From the cell containing the given text, extract its center point as (X, Y) coordinate. 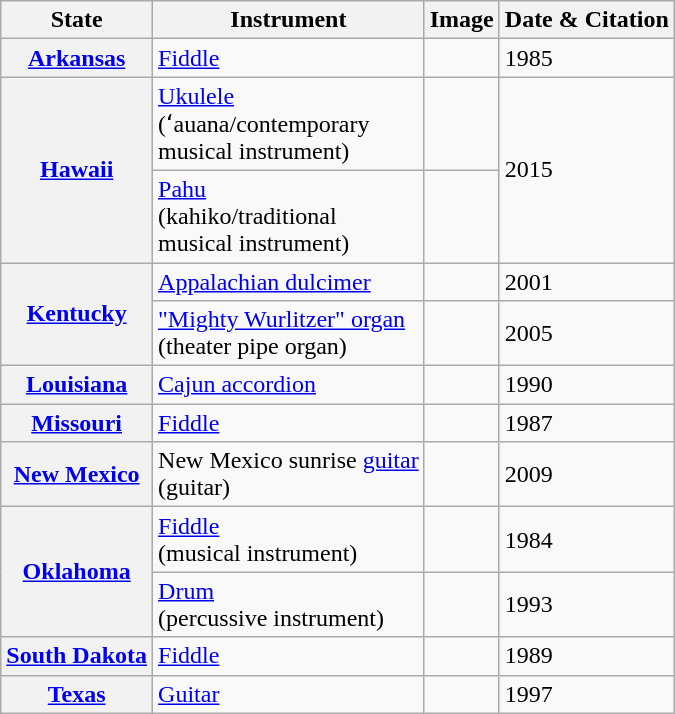
Appalachian dulcimer (289, 281)
Instrument (289, 20)
Cajun accordion (289, 385)
Arkansas (77, 58)
2009 (586, 474)
Ukulele(ʻauana/contemporarymusical instrument) (289, 124)
New Mexico sunrise guitar(guitar) (289, 474)
Date & Citation (586, 20)
Pahu(kahiko/traditionalmusical instrument) (289, 216)
Missouri (77, 423)
1987 (586, 423)
2005 (586, 334)
Texas (77, 694)
South Dakota (77, 656)
State (77, 20)
Fiddle(musical instrument) (289, 540)
2001 (586, 281)
Hawaii (77, 170)
2015 (586, 170)
"Mighty Wurlitzer" organ(theater pipe organ) (289, 334)
1997 (586, 694)
1989 (586, 656)
Image (462, 20)
Louisiana (77, 385)
Kentucky (77, 314)
1993 (586, 604)
Oklahoma (77, 572)
Guitar (289, 694)
1985 (586, 58)
New Mexico (77, 474)
1990 (586, 385)
Drum(percussive instrument) (289, 604)
1984 (586, 540)
